Return the [x, y] coordinate for the center point of the cell that contains the specified text.  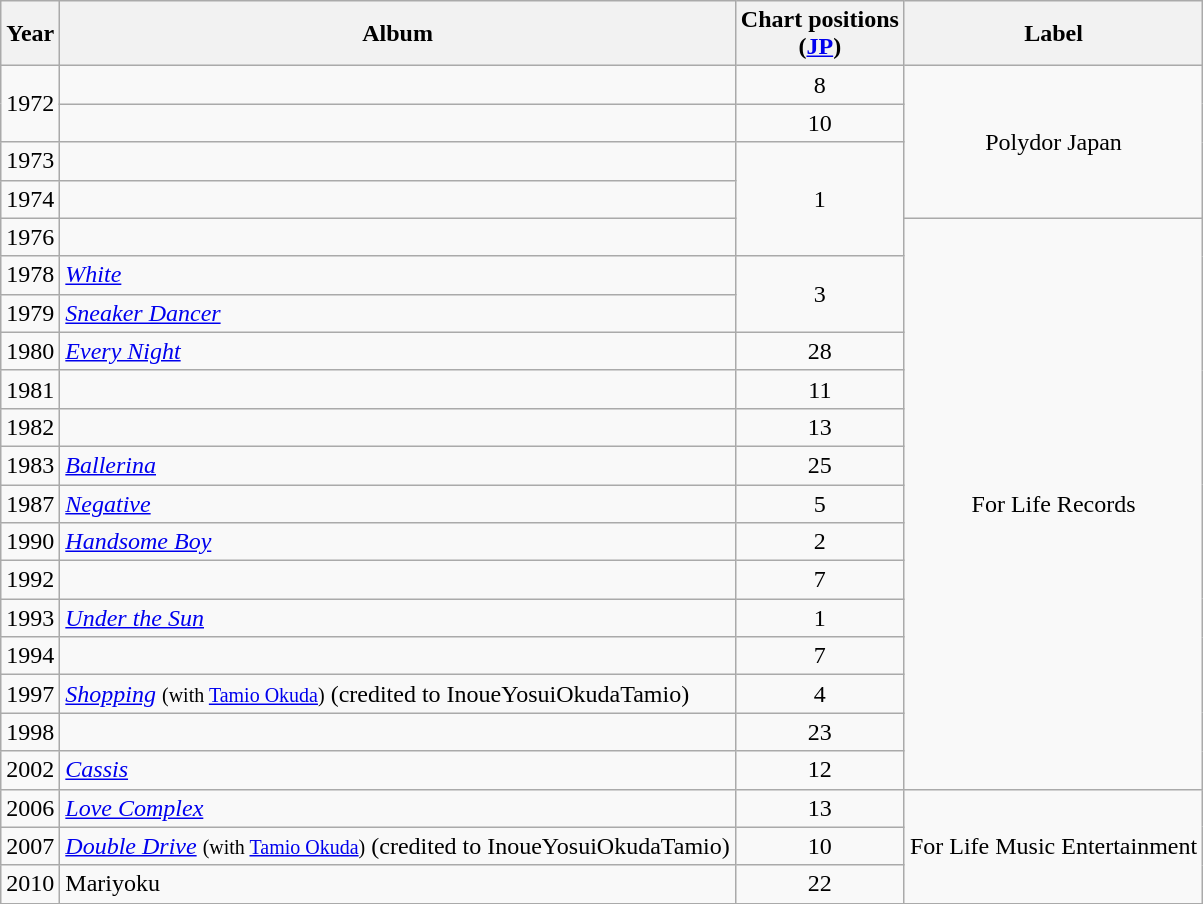
Double Drive (with Tamio Okuda) (credited to InoueYosuiOkudaTamio) [398, 846]
1973 [30, 161]
1981 [30, 389]
1994 [30, 656]
Chart positions(JP) [820, 34]
Sneaker Dancer [398, 313]
1976 [30, 237]
Mariyoku [398, 884]
1983 [30, 465]
1972 [30, 104]
For Life Records [1053, 504]
Negative [398, 503]
White [398, 275]
2010 [30, 884]
2006 [30, 808]
3 [820, 294]
28 [820, 351]
25 [820, 465]
12 [820, 770]
23 [820, 732]
2 [820, 542]
Handsome Boy [398, 542]
8 [820, 85]
Under the Sun [398, 618]
1992 [30, 580]
2002 [30, 770]
Polydor Japan [1053, 142]
1974 [30, 199]
Every Night [398, 351]
1982 [30, 427]
1980 [30, 351]
1979 [30, 313]
1997 [30, 694]
11 [820, 389]
22 [820, 884]
Ballerina [398, 465]
Love Complex [398, 808]
1990 [30, 542]
Year [30, 34]
5 [820, 503]
Cassis [398, 770]
2007 [30, 846]
4 [820, 694]
1998 [30, 732]
Album [398, 34]
1993 [30, 618]
1978 [30, 275]
1987 [30, 503]
For Life Music Entertainment [1053, 846]
Label [1053, 34]
Shopping (with Tamio Okuda) (credited to InoueYosuiOkudaTamio) [398, 694]
